From the cell containing the given text, extract its center point as [x, y] coordinate. 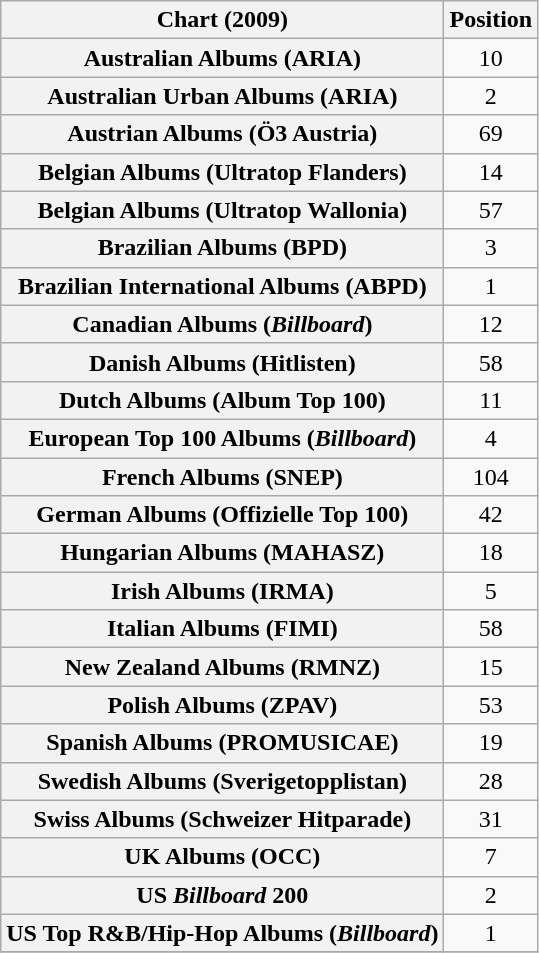
11 [491, 400]
19 [491, 743]
14 [491, 172]
5 [491, 591]
69 [491, 134]
28 [491, 781]
UK Albums (OCC) [222, 857]
Australian Albums (ARIA) [222, 58]
Belgian Albums (Ultratop Wallonia) [222, 210]
Belgian Albums (Ultratop Flanders) [222, 172]
31 [491, 819]
12 [491, 324]
4 [491, 438]
Irish Albums (IRMA) [222, 591]
7 [491, 857]
57 [491, 210]
Brazilian Albums (BPD) [222, 248]
Canadian Albums (Billboard) [222, 324]
Australian Urban Albums (ARIA) [222, 96]
Danish Albums (Hitlisten) [222, 362]
French Albums (SNEP) [222, 477]
15 [491, 667]
Swiss Albums (Schweizer Hitparade) [222, 819]
German Albums (Offizielle Top 100) [222, 515]
New Zealand Albums (RMNZ) [222, 667]
Dutch Albums (Album Top 100) [222, 400]
US Top R&B/Hip-Hop Albums (Billboard) [222, 933]
Chart (2009) [222, 20]
US Billboard 200 [222, 895]
104 [491, 477]
Position [491, 20]
Swedish Albums (Sverigetopplistan) [222, 781]
Italian Albums (FIMI) [222, 629]
Spanish Albums (PROMUSICAE) [222, 743]
Polish Albums (ZPAV) [222, 705]
42 [491, 515]
53 [491, 705]
10 [491, 58]
Brazilian International Albums (ABPD) [222, 286]
3 [491, 248]
European Top 100 Albums (Billboard) [222, 438]
Austrian Albums (Ö3 Austria) [222, 134]
Hungarian Albums (MAHASZ) [222, 553]
18 [491, 553]
